Detect which cell encompasses the target text, then output its (x, y) center coordinate. 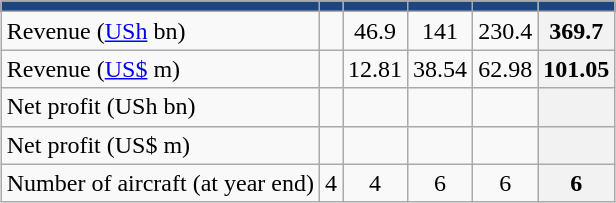
Net profit (US$ m) (160, 145)
12.81 (376, 69)
62.98 (506, 69)
101.05 (576, 69)
230.4 (506, 31)
Revenue (US$ m) (160, 69)
Number of aircraft (at year end) (160, 183)
38.54 (440, 69)
Revenue (USh bn) (160, 31)
46.9 (376, 31)
Net profit (USh bn) (160, 107)
141 (440, 31)
369.7 (576, 31)
